Capture the cell that displays the provided text and extract its (X, Y) central coordinate. 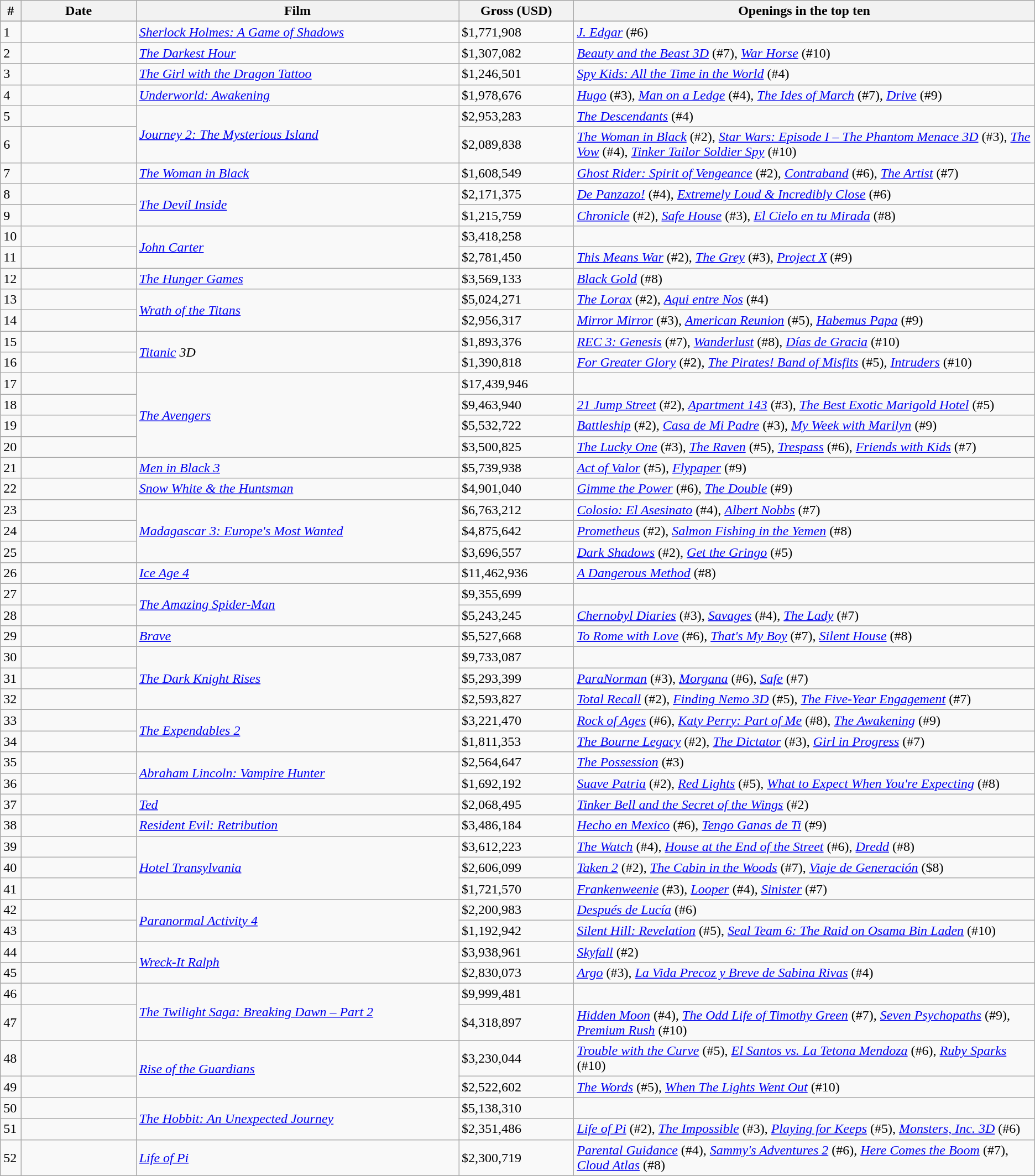
$1,811,353 (516, 741)
Gross (USD) (516, 11)
$1,893,376 (516, 342)
$2,351,486 (516, 1129)
Gimme the Power (#6), The Double (#9) (804, 489)
$1,721,570 (516, 888)
Después de Lucía (#6) (804, 910)
The Devil Inside (297, 205)
23 (11, 510)
A Dangerous Method (#8) (804, 573)
$5,024,271 (516, 300)
$3,500,825 (516, 447)
28 (11, 615)
12 (11, 278)
6 (11, 145)
The Descendants (#4) (804, 116)
49 (11, 1087)
$3,938,961 (516, 952)
11 (11, 257)
$2,956,317 (516, 321)
44 (11, 952)
$1,390,818 (516, 363)
32 (11, 699)
Suave Patria (#2), Red Lights (#5), What to Expect When You're Expecting (#8) (804, 783)
16 (11, 363)
Sherlock Holmes: A Game of Shadows (297, 32)
$2,200,983 (516, 910)
$1,771,908 (516, 32)
Life of Pi (297, 1158)
Argo (#3), La Vida Precoz y Breve de Sabina Rivas (#4) (804, 973)
18 (11, 405)
De Panzazo! (#4), Extremely Loud & Incredibly Close (#6) (804, 194)
$5,527,668 (516, 636)
For Greater Glory (#2), The Pirates! Band of Misfits (#5), Intruders (#10) (804, 363)
2 (11, 53)
The Dark Knight Rises (297, 678)
The Girl with the Dragon Tattoo (297, 74)
$3,612,223 (516, 846)
Titanic 3D (297, 352)
Life of Pi (#2), The Impossible (#3), Playing for Keeps (#5), Monsters, Inc. 3D (#6) (804, 1129)
$11,462,936 (516, 573)
The Watch (#4), House at the End of the Street (#6), Dredd (#8) (804, 846)
52 (11, 1158)
The Woman in Black (#2), Star Wars: Episode I – The Phantom Menace 3D (#3), The Vow (#4), Tinker Tailor Soldier Spy (#10) (804, 145)
Tinker Bell and the Secret of the Wings (#2) (804, 804)
$1,978,676 (516, 95)
Spy Kids: All the Time in the World (#4) (804, 74)
Chronicle (#2), Safe House (#3), El Cielo en tu Mirada (#8) (804, 215)
29 (11, 636)
Ghost Rider: Spirit of Vengeance (#2), Contraband (#6), The Artist (#7) (804, 173)
Brave (297, 636)
$9,355,699 (516, 594)
Parental Guidance (#4), Sammy's Adventures 2 (#6), Here Comes the Boom (#7), Cloud Atlas (#8) (804, 1158)
9 (11, 215)
20 (11, 447)
7 (11, 173)
41 (11, 888)
Rise of the Guardians (297, 1069)
Wrath of the Titans (297, 310)
$2,522,602 (516, 1087)
33 (11, 720)
$5,293,399 (516, 678)
Madagascar 3: Europe's Most Wanted (297, 531)
$5,243,245 (516, 615)
The Amazing Spider-Man (297, 604)
Hecho en Mexico (#6), Tengo Ganas de Ti (#9) (804, 825)
21 Jump Street (#2), Apartment 143 (#3), The Best Exotic Marigold Hotel (#5) (804, 405)
Snow White & the Huntsman (297, 489)
37 (11, 804)
$3,569,133 (516, 278)
Taken 2 (#2), The Cabin in the Woods (#7), Viaje de Generación ($8) (804, 867)
$3,230,044 (516, 1058)
8 (11, 194)
$2,089,838 (516, 145)
$2,606,099 (516, 867)
$3,696,557 (516, 552)
Hugo (#3), Man on a Ledge (#4), The Ides of March (#7), Drive (#9) (804, 95)
4 (11, 95)
Dark Shadows (#2), Get the Gringo (#5) (804, 552)
31 (11, 678)
46 (11, 994)
36 (11, 783)
$1,215,759 (516, 215)
Ted (297, 804)
34 (11, 741)
3 (11, 74)
Abraham Lincoln: Vampire Hunter (297, 773)
38 (11, 825)
REC 3: Genesis (#7), Wanderlust (#8), Días de Gracia (#10) (804, 342)
45 (11, 973)
$2,953,283 (516, 116)
$4,875,642 (516, 531)
ParaNorman (#3), Morgana (#6), Safe (#7) (804, 678)
Hotel Transylvania (297, 867)
$9,999,481 (516, 994)
27 (11, 594)
The Darkest Hour (297, 53)
The Lucky One (#3), The Raven (#5), Trespass (#6), Friends with Kids (#7) (804, 447)
The Lorax (#2), Aqui entre Nos (#4) (804, 300)
48 (11, 1058)
Beauty and the Beast 3D (#7), War Horse (#10) (804, 53)
$4,318,897 (516, 1023)
19 (11, 426)
$2,171,375 (516, 194)
Act of Valor (#5), Flypaper (#9) (804, 468)
25 (11, 552)
Battleship (#2), Casa de Mi Padre (#3), My Week with Marilyn (#9) (804, 426)
Date (79, 11)
$9,733,087 (516, 657)
The Possession (#3) (804, 762)
$1,692,192 (516, 783)
Underworld: Awakening (297, 95)
$3,486,184 (516, 825)
Trouble with the Curve (#5), El Santos vs. La Tetona Mendoza (#6), Ruby Sparks (#10) (804, 1058)
1 (11, 32)
Paranormal Activity 4 (297, 920)
Film (297, 11)
10 (11, 236)
42 (11, 910)
Chernobyl Diaries (#3), Savages (#4), The Lady (#7) (804, 615)
The Expendables 2 (297, 731)
Men in Black 3 (297, 468)
The Words (#5), When The Lights Went Out (#10) (804, 1087)
The Bourne Legacy (#2), The Dictator (#3), Girl in Progress (#7) (804, 741)
Skyfall (#2) (804, 952)
Wreck-It Ralph (297, 962)
35 (11, 762)
40 (11, 867)
Rock of Ages (#6), Katy Perry: Part of Me (#8), The Awakening (#9) (804, 720)
The Hunger Games (297, 278)
$1,307,082 (516, 53)
Black Gold (#8) (804, 278)
14 (11, 321)
21 (11, 468)
To Rome with Love (#6), That's My Boy (#7), Silent House (#8) (804, 636)
Openings in the top ten (804, 11)
This Means War (#2), The Grey (#3), Project X (#9) (804, 257)
47 (11, 1023)
Mirror Mirror (#3), American Reunion (#5), Habemus Papa (#9) (804, 321)
39 (11, 846)
The Avengers (297, 415)
$5,739,938 (516, 468)
51 (11, 1129)
17 (11, 384)
13 (11, 300)
$2,564,647 (516, 762)
The Hobbit: An Unexpected Journey (297, 1118)
$17,439,946 (516, 384)
$2,300,719 (516, 1158)
# (11, 11)
22 (11, 489)
50 (11, 1108)
Ice Age 4 (297, 573)
Total Recall (#2), Finding Nemo 3D (#5), The Five-Year Engagement (#7) (804, 699)
26 (11, 573)
$4,901,040 (516, 489)
$1,246,501 (516, 74)
$3,221,470 (516, 720)
$3,418,258 (516, 236)
$9,463,940 (516, 405)
$2,830,073 (516, 973)
24 (11, 531)
$2,593,827 (516, 699)
John Carter (297, 247)
Journey 2: The Mysterious Island (297, 134)
Frankenweenie (#3), Looper (#4), Sinister (#7) (804, 888)
$6,763,212 (516, 510)
$2,068,495 (516, 804)
$5,532,722 (516, 426)
$1,608,549 (516, 173)
$2,781,450 (516, 257)
Colosio: El Asesinato (#4), Albert Nobbs (#7) (804, 510)
43 (11, 931)
$5,138,310 (516, 1108)
Silent Hill: Revelation (#5), Seal Team 6: The Raid on Osama Bin Laden (#10) (804, 931)
$1,192,942 (516, 931)
5 (11, 116)
Resident Evil: Retribution (297, 825)
The Woman in Black (297, 173)
Prometheus (#2), Salmon Fishing in the Yemen (#8) (804, 531)
15 (11, 342)
30 (11, 657)
The Twilight Saga: Breaking Dawn – Part 2 (297, 1012)
J. Edgar (#6) (804, 32)
Hidden Moon (#4), The Odd Life of Timothy Green (#7), Seven Psychopaths (#9), Premium Rush (#10) (804, 1023)
